Determine the [x, y] coordinate at the center of the cell enclosing the given text.  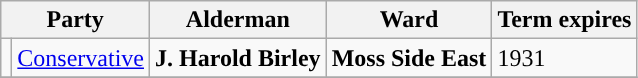
Alderman [238, 20]
J. Harold Birley [238, 58]
Term expires [564, 20]
1931 [564, 58]
Moss Side East [409, 58]
Conservative [81, 58]
Ward [409, 20]
Party [76, 20]
